Identify which cell holds the provided text, then report its (x, y) central coordinate. 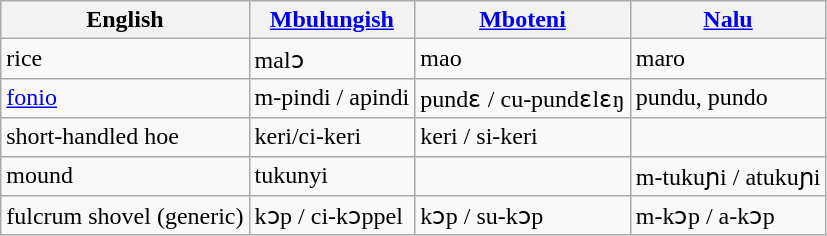
maro (728, 59)
malɔ (332, 59)
kɔp / ci-kɔppel (332, 216)
mao (522, 59)
Mboteni (522, 20)
fonio (125, 98)
tukunyi (332, 176)
pundɛ / cu-pundɛlɛŋ (522, 98)
kɔp / su-kɔp (522, 216)
Mbulungish (332, 20)
English (125, 20)
m-pindi / apindi (332, 98)
keri/ci-keri (332, 137)
rice (125, 59)
keri / si-keri (522, 137)
fulcrum shovel (generic) (125, 216)
m-tukuɲi / atukuɲi (728, 176)
pundu, pundo (728, 98)
m-kɔp / a-kɔp (728, 216)
mound (125, 176)
short-handled hoe (125, 137)
Nalu (728, 20)
